From the cell containing the given text, extract its center point as (x, y) coordinate. 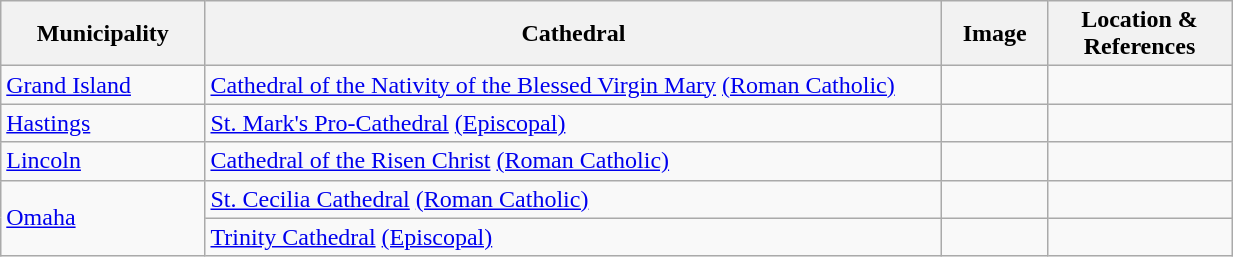
Cathedral of the Nativity of the Blessed Virgin Mary (Roman Catholic) (574, 85)
Trinity Cathedral (Episcopal) (574, 237)
Cathedral (574, 34)
St. Mark's Pro-Cathedral (Episcopal) (574, 123)
Hastings (103, 123)
Image (995, 34)
Grand Island (103, 85)
Cathedral of the Risen Christ (Roman Catholic) (574, 161)
St. Cecilia Cathedral (Roman Catholic) (574, 199)
Location & References (1139, 34)
Municipality (103, 34)
Omaha (103, 218)
Lincoln (103, 161)
